Return the [x, y] coordinate for the center point of the cell that contains the specified text.  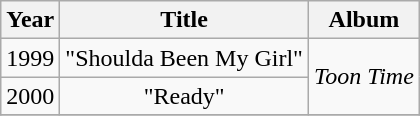
Year [30, 20]
Album [364, 20]
2000 [30, 96]
Toon Time [364, 77]
Title [184, 20]
"Ready" [184, 96]
"Shoulda Been My Girl" [184, 58]
1999 [30, 58]
